Find where the given text appears and provide that cell's center as (x, y) coordinate. 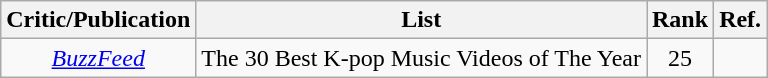
Rank (680, 20)
Critic/Publication (98, 20)
Ref. (740, 20)
BuzzFeed (98, 58)
The 30 Best K-pop Music Videos of The Year (422, 58)
List (422, 20)
25 (680, 58)
